Extract the (X, Y) coordinate from the center of the cell holding the provided text.  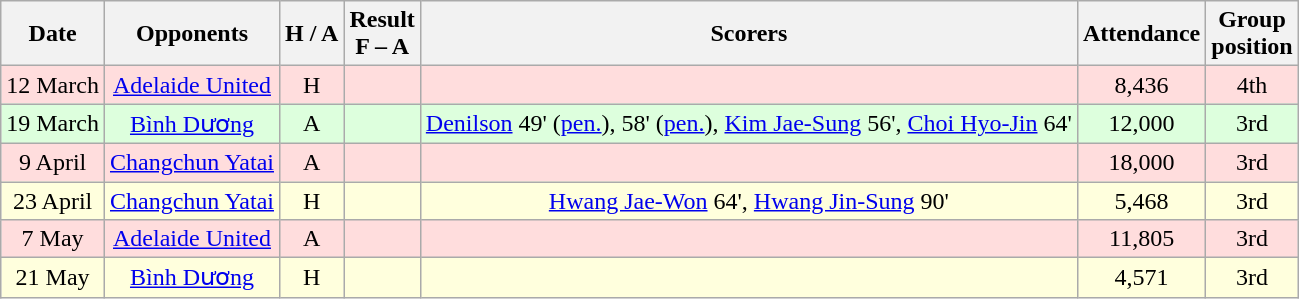
12 March (53, 85)
11,805 (1141, 239)
9 April (53, 162)
5,468 (1141, 201)
4,571 (1141, 278)
Denilson 49' (pen.), 58' (pen.), Kim Jae-Sung 56', Choi Hyo-Jin 64' (748, 124)
19 March (53, 124)
Groupposition (1252, 34)
H / A (312, 34)
Hwang Jae-Won 64', Hwang Jin-Sung 90' (748, 201)
18,000 (1141, 162)
4th (1252, 85)
12,000 (1141, 124)
Date (53, 34)
21 May (53, 278)
Scorers (748, 34)
23 April (53, 201)
7 May (53, 239)
Opponents (192, 34)
ResultF – A (382, 34)
Attendance (1141, 34)
8,436 (1141, 85)
